Capture the cell that displays the provided text and extract its (X, Y) central coordinate. 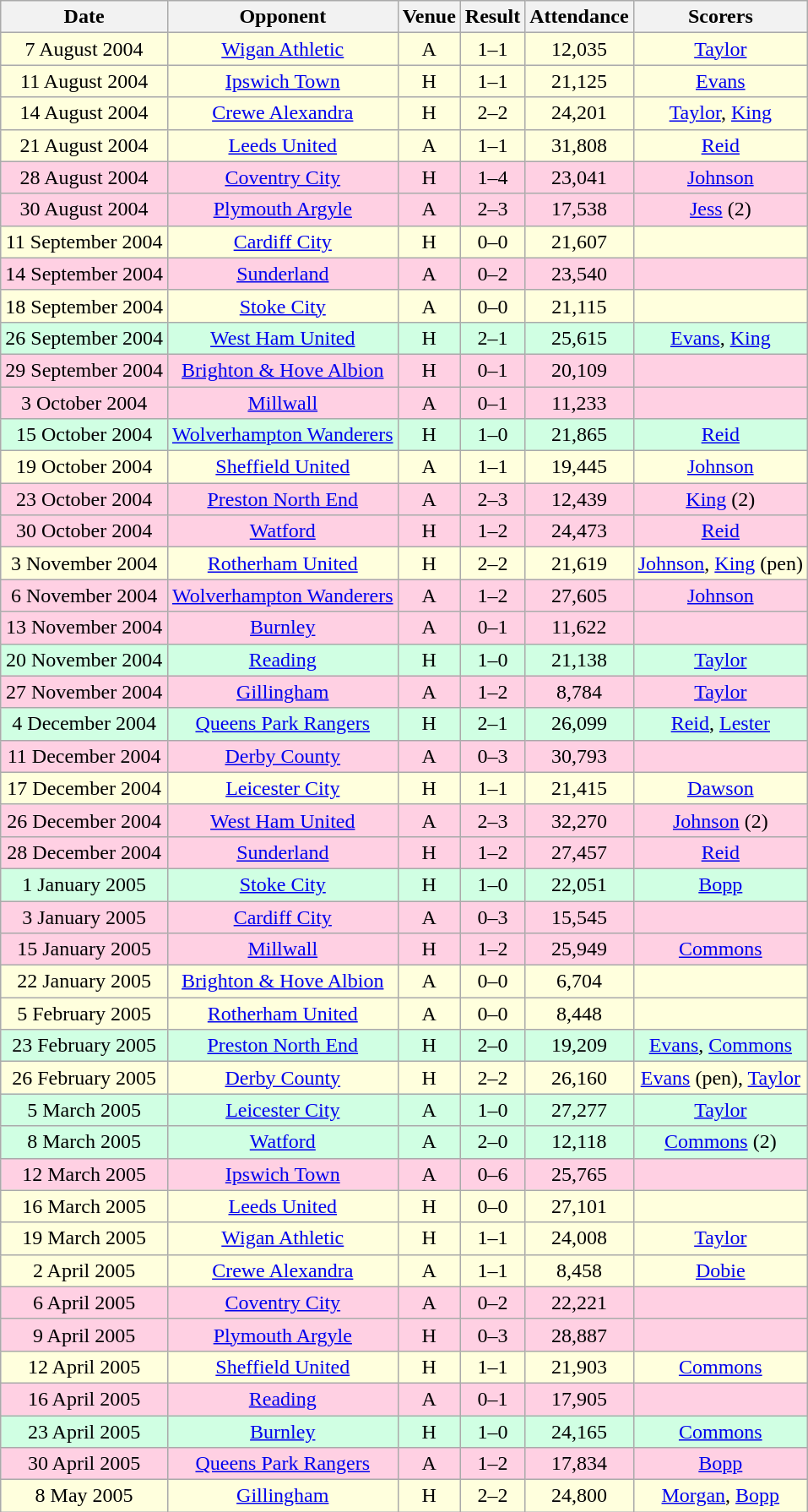
25,765 (579, 1174)
11,233 (579, 403)
12,439 (579, 499)
Jess (2) (720, 209)
24,008 (579, 1238)
12 March 2005 (84, 1174)
Venue (429, 17)
26 December 2004 (84, 820)
2 April 2005 (84, 1270)
24,201 (579, 113)
14 August 2004 (84, 113)
22,221 (579, 1303)
Johnson (2) (720, 820)
11 August 2004 (84, 81)
27 November 2004 (84, 692)
17 December 2004 (84, 788)
19,209 (579, 1046)
14 September 2004 (84, 274)
21,125 (579, 81)
20 November 2004 (84, 660)
3 November 2004 (84, 563)
27,457 (579, 852)
21,865 (579, 435)
1 January 2005 (84, 884)
Result (492, 17)
6 November 2004 (84, 596)
25,949 (579, 949)
8,784 (579, 692)
26 February 2005 (84, 1078)
Opponent (282, 17)
19,445 (579, 467)
21,138 (579, 660)
King (2) (720, 499)
9 April 2005 (84, 1335)
3 October 2004 (84, 403)
8,458 (579, 1270)
4 December 2004 (84, 724)
6 April 2005 (84, 1303)
30 October 2004 (84, 531)
24,165 (579, 1432)
26,160 (579, 1078)
15,545 (579, 916)
0–6 (492, 1174)
24,473 (579, 531)
23 February 2005 (84, 1046)
15 January 2005 (84, 949)
Evans (pen), Taylor (720, 1078)
18 September 2004 (84, 306)
27,605 (579, 596)
11 December 2004 (84, 756)
12,035 (579, 49)
Evans, King (720, 338)
8 May 2005 (84, 1496)
20,109 (579, 370)
Evans (720, 81)
Johnson, King (pen) (720, 563)
3 January 2005 (84, 916)
17,905 (579, 1399)
27,277 (579, 1110)
27,101 (579, 1206)
21,115 (579, 306)
24,800 (579, 1496)
12,118 (579, 1142)
Attendance (579, 17)
8 March 2005 (84, 1142)
26,099 (579, 724)
23 October 2004 (84, 499)
21,619 (579, 563)
21,415 (579, 788)
22,051 (579, 884)
21,903 (579, 1367)
29 September 2004 (84, 370)
30 August 2004 (84, 209)
15 October 2004 (84, 435)
28 December 2004 (84, 852)
21 August 2004 (84, 145)
26 September 2004 (84, 338)
28,887 (579, 1335)
Commons (2) (720, 1142)
21,607 (579, 242)
Date (84, 17)
13 November 2004 (84, 628)
30,793 (579, 756)
11 September 2004 (84, 242)
7 August 2004 (84, 49)
19 March 2005 (84, 1238)
23,540 (579, 274)
Reid, Lester (720, 724)
Dobie (720, 1270)
19 October 2004 (84, 467)
11,622 (579, 628)
Evans, Commons (720, 1046)
30 April 2005 (84, 1464)
17,834 (579, 1464)
23 April 2005 (84, 1432)
5 March 2005 (84, 1110)
25,615 (579, 338)
12 April 2005 (84, 1367)
8,448 (579, 1014)
6,704 (579, 982)
Dawson (720, 788)
28 August 2004 (84, 177)
16 March 2005 (84, 1206)
Scorers (720, 17)
32,270 (579, 820)
Morgan, Bopp (720, 1496)
Taylor, King (720, 113)
17,538 (579, 209)
31,808 (579, 145)
16 April 2005 (84, 1399)
1–4 (492, 177)
5 February 2005 (84, 1014)
23,041 (579, 177)
22 January 2005 (84, 982)
